From the cell containing the given text, extract its center point as (x, y) coordinate. 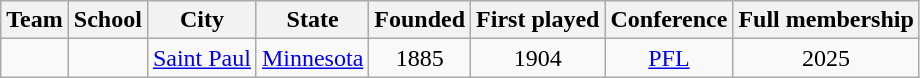
1904 (538, 58)
PFL (669, 58)
City (202, 20)
Minnesota (312, 58)
1885 (420, 58)
Conference (669, 20)
2025 (826, 58)
Founded (420, 20)
First played (538, 20)
Saint Paul (202, 58)
Full membership (826, 20)
State (312, 20)
Team (35, 20)
School (108, 20)
